Capture the cell that displays the provided text and extract its [x, y] central coordinate. 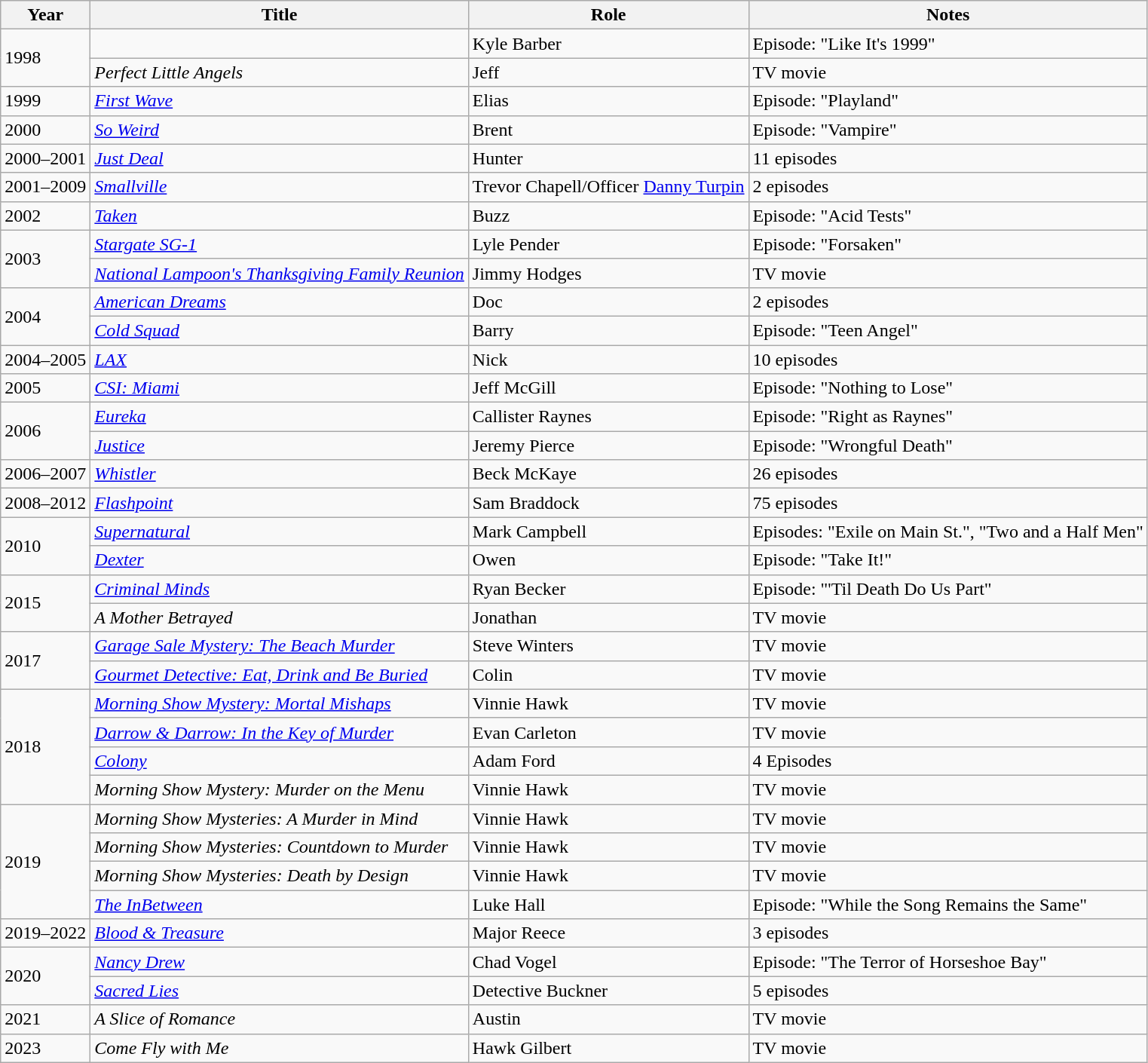
Lyle Pender [608, 244]
Episode: "Playland" [948, 101]
2010 [45, 546]
10 episodes [948, 360]
2004 [45, 316]
Jeremy Pierce [608, 446]
3 episodes [948, 933]
Darrow & Darrow: In the Key of Murder [280, 732]
Perfect Little Angels [280, 72]
Detective Buckner [608, 991]
5 episodes [948, 991]
Colony [280, 761]
American Dreams [280, 302]
Smallville [280, 187]
Buzz [608, 216]
Adam Ford [608, 761]
Episodes: "Exile on Main St.", "Two and a Half Men" [948, 531]
Title [280, 15]
Barry [608, 330]
2017 [45, 660]
Ryan Becker [608, 589]
Jeff McGill [608, 388]
A Mother Betrayed [280, 617]
Major Reece [608, 933]
2023 [45, 1048]
2008–2012 [45, 503]
2004–2005 [45, 360]
Beck McKaye [608, 474]
Eureka [280, 417]
4 Episodes [948, 761]
Sam Braddock [608, 503]
Morning Show Mystery: Murder on the Menu [280, 789]
Episode: "Vampire" [948, 130]
Dexter [280, 560]
Blood & Treasure [280, 933]
2005 [45, 388]
Role [608, 15]
Morning Show Mysteries: A Murder in Mind [280, 818]
LAX [280, 360]
2021 [45, 1019]
Luke Hall [608, 905]
Mark Campbell [608, 531]
2006 [45, 431]
2003 [45, 259]
The InBetween [280, 905]
Garage Sale Mystery: The Beach Murder [280, 646]
2019–2022 [45, 933]
Chad Vogel [608, 962]
Come Fly with Me [280, 1048]
Episode: "Acid Tests" [948, 216]
Morning Show Mysteries: Death by Design [280, 876]
Cold Squad [280, 330]
Sacred Lies [280, 991]
26 episodes [948, 474]
So Weird [280, 130]
Hunter [608, 158]
Morning Show Mystery: Mortal Mishaps [280, 703]
Hawk Gilbert [608, 1048]
75 episodes [948, 503]
Gourmet Detective: Eat, Drink and Be Buried [280, 675]
Stargate SG-1 [280, 244]
11 episodes [948, 158]
Episode: "Take It!" [948, 560]
Jeff [608, 72]
A Slice of Romance [280, 1019]
Flashpoint [280, 503]
Whistler [280, 474]
2019 [45, 861]
CSI: Miami [280, 388]
Episode: "Like It's 1999" [948, 44]
Brent [608, 130]
Just Deal [280, 158]
Trevor Chapell/Officer Danny Turpin [608, 187]
Episode: "Wrongful Death" [948, 446]
1999 [45, 101]
Jonathan [608, 617]
Jimmy Hodges [608, 273]
National Lampoon's Thanksgiving Family Reunion [280, 273]
First Wave [280, 101]
Evan Carleton [608, 732]
Episode: "Nothing to Lose" [948, 388]
Episode: "Teen Angel" [948, 330]
Episode: "Right as Raynes" [948, 417]
2006–2007 [45, 474]
2002 [45, 216]
2001–2009 [45, 187]
2018 [45, 746]
Year [45, 15]
Colin [608, 675]
Nancy Drew [280, 962]
2000 [45, 130]
Owen [608, 560]
Criminal Minds [280, 589]
Kyle Barber [608, 44]
Taken [280, 216]
Doc [608, 302]
1998 [45, 58]
Callister Raynes [608, 417]
2000–2001 [45, 158]
Austin [608, 1019]
Elias [608, 101]
Episode: "'Til Death Do Us Part" [948, 589]
Notes [948, 15]
2015 [45, 603]
Justice [280, 446]
Episode: "Forsaken" [948, 244]
2020 [45, 976]
Nick [608, 360]
Episode: "While the Song Remains the Same" [948, 905]
Steve Winters [608, 646]
Episode: "The Terror of Horseshoe Bay" [948, 962]
Supernatural [280, 531]
Morning Show Mysteries: Countdown to Murder [280, 847]
